Detect which cell encompasses the target text, then output its (X, Y) center coordinate. 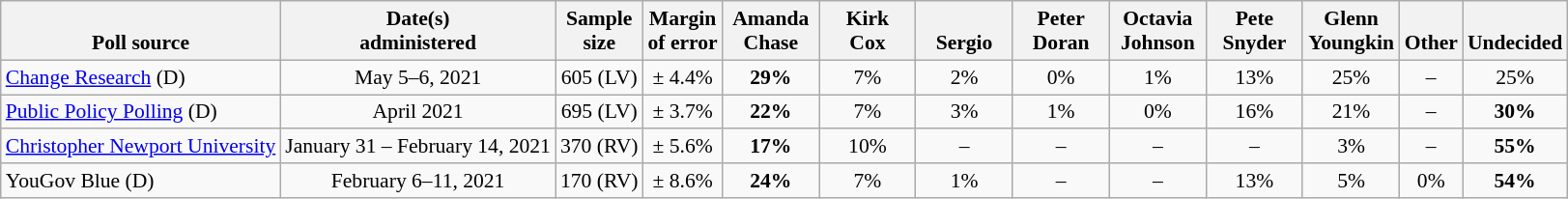
± 8.6% (682, 181)
Other (1432, 31)
± 5.6% (682, 147)
5% (1351, 181)
Public Policy Polling (D) (141, 112)
605 (LV) (599, 77)
695 (LV) (599, 112)
2% (964, 77)
January 31 – February 14, 2021 (417, 147)
OctaviaJohnson (1157, 31)
PeterDoran (1061, 31)
55% (1515, 147)
17% (771, 147)
16% (1254, 112)
PeteSnyder (1254, 31)
24% (771, 181)
370 (RV) (599, 147)
22% (771, 112)
170 (RV) (599, 181)
KirkCox (868, 31)
Date(s)administered (417, 31)
Christopher Newport University (141, 147)
Poll source (141, 31)
± 3.7% (682, 112)
29% (771, 77)
May 5–6, 2021 (417, 77)
GlennYoungkin (1351, 31)
Samplesize (599, 31)
± 4.4% (682, 77)
YouGov Blue (D) (141, 181)
30% (1515, 112)
10% (868, 147)
Sergio (964, 31)
Undecided (1515, 31)
54% (1515, 181)
Change Research (D) (141, 77)
April 2021 (417, 112)
21% (1351, 112)
AmandaChase (771, 31)
February 6–11, 2021 (417, 181)
Marginof error (682, 31)
